From the cell containing the given text, extract its center point as [x, y] coordinate. 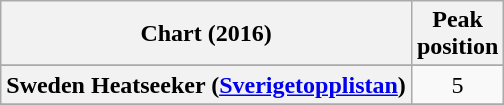
Peakposition [457, 34]
Chart (2016) [206, 34]
Sweden Heatseeker (Sverigetopplistan) [206, 85]
5 [457, 85]
